Find where the given text appears and provide that cell's center as (x, y) coordinate. 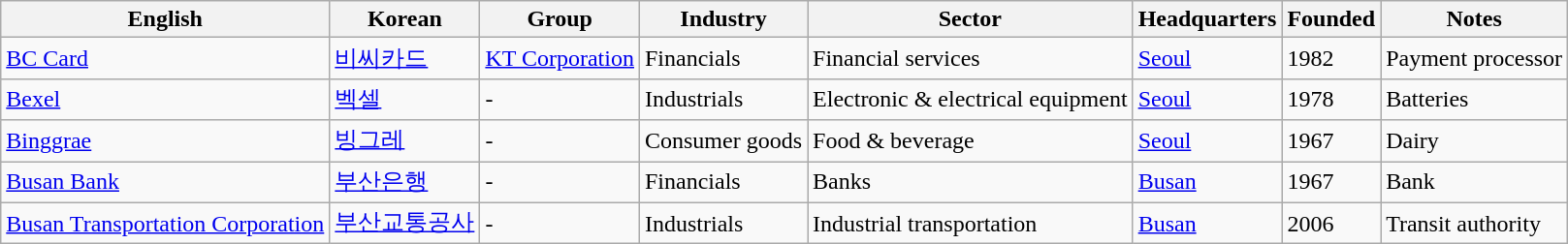
Transit authority (1474, 223)
Headquarters (1207, 19)
2006 (1331, 223)
Banks (971, 182)
Sector (971, 19)
부산은행 (405, 182)
Notes (1474, 19)
Food & beverage (971, 141)
부산교통공사 (405, 223)
Busan Bank (165, 182)
Bank (1474, 182)
Electronic & electrical equipment (971, 99)
Bexel (165, 99)
Financial services (971, 58)
Industry (723, 19)
1982 (1331, 58)
Busan Transportation Corporation (165, 223)
Group (560, 19)
Binggrae (165, 141)
비씨카드 (405, 58)
Founded (1331, 19)
BC Card (165, 58)
Batteries (1474, 99)
빙그레 (405, 141)
Korean (405, 19)
Dairy (1474, 141)
Industrial transportation (971, 223)
KT Corporation (560, 58)
벡셀 (405, 99)
Payment processor (1474, 58)
English (165, 19)
Consumer goods (723, 141)
1978 (1331, 99)
